Scan for the cell matching the given text and deliver its [X, Y] coordinate at center. 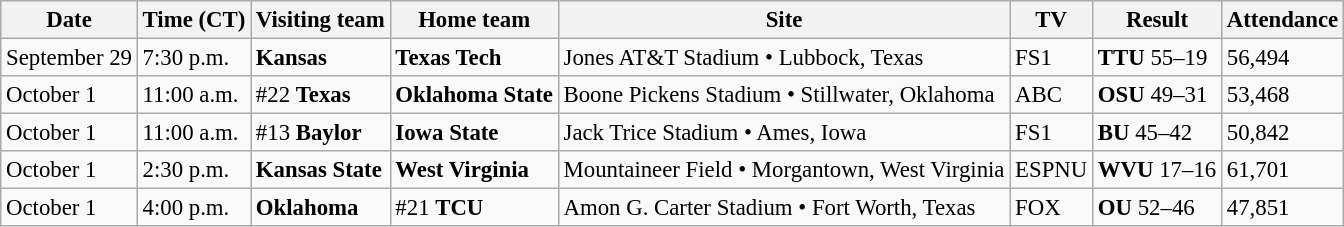
50,842 [1282, 133]
ABC [1052, 95]
Oklahoma [320, 208]
Date [69, 20]
Kansas [320, 58]
4:00 p.m. [194, 208]
Jones AT&T Stadium • Lubbock, Texas [784, 58]
WVU 17–16 [1158, 170]
Time (CT) [194, 20]
56,494 [1282, 58]
West Virginia [474, 170]
Mountaineer Field • Morgantown, West Virginia [784, 170]
61,701 [1282, 170]
#13 Baylor [320, 133]
53,468 [1282, 95]
Oklahoma State [474, 95]
Boone Pickens Stadium • Stillwater, Oklahoma [784, 95]
OSU 49–31 [1158, 95]
Result [1158, 20]
OU 52–46 [1158, 208]
7:30 p.m. [194, 58]
#22 Texas [320, 95]
Kansas State [320, 170]
September 29 [69, 58]
Iowa State [474, 133]
2:30 p.m. [194, 170]
#21 TCU [474, 208]
Texas Tech [474, 58]
TTU 55–19 [1158, 58]
47,851 [1282, 208]
Jack Trice Stadium • Ames, Iowa [784, 133]
Amon G. Carter Stadium • Fort Worth, Texas [784, 208]
TV [1052, 20]
BU 45–42 [1158, 133]
ESPNU [1052, 170]
FOX [1052, 208]
Home team [474, 20]
Visiting team [320, 20]
Attendance [1282, 20]
Site [784, 20]
